Locate the cell with the specified text and output its (x, y) center coordinate. 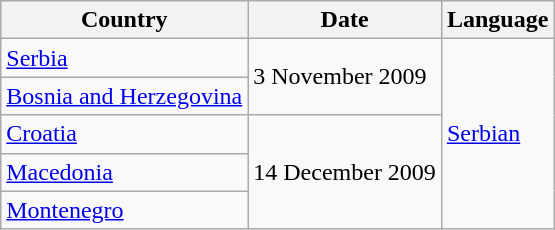
Country (124, 20)
Serbia (124, 58)
14 December 2009 (345, 172)
Macedonia (124, 172)
Language (497, 20)
Serbian (497, 134)
Croatia (124, 134)
Date (345, 20)
Montenegro (124, 210)
Bosnia and Herzegovina (124, 96)
3 November 2009 (345, 77)
